Determine the [x, y] coordinate at the center of the cell enclosing the given text.  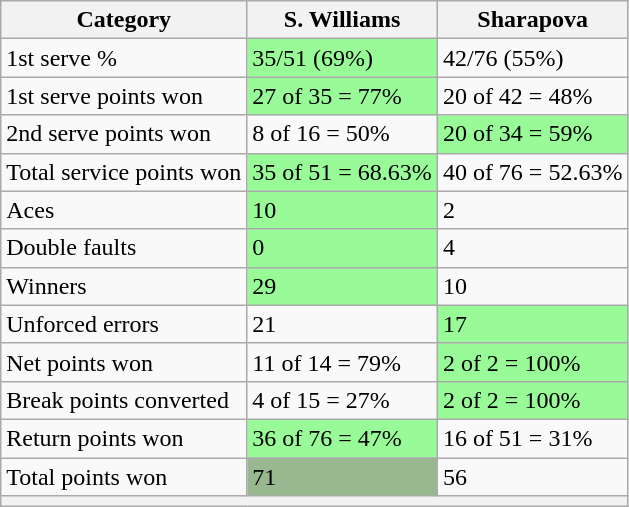
56 [532, 477]
17 [532, 324]
Total points won [124, 477]
20 of 34 = 59% [532, 134]
21 [342, 324]
Double faults [124, 248]
42/76 (55%) [532, 58]
71 [342, 477]
1st serve points won [124, 96]
2nd serve points won [124, 134]
2 [532, 210]
S. Williams [342, 20]
Category [124, 20]
35 of 51 = 68.63% [342, 172]
Unforced errors [124, 324]
Total service points won [124, 172]
4 of 15 = 27% [342, 400]
Winners [124, 286]
20 of 42 = 48% [532, 96]
35/51 (69%) [342, 58]
Sharapova [532, 20]
4 [532, 248]
40 of 76 = 52.63% [532, 172]
Return points won [124, 438]
0 [342, 248]
29 [342, 286]
36 of 76 = 47% [342, 438]
Break points converted [124, 400]
Aces [124, 210]
Net points won [124, 362]
11 of 14 = 79% [342, 362]
27 of 35 = 77% [342, 96]
16 of 51 = 31% [532, 438]
1st serve % [124, 58]
8 of 16 = 50% [342, 134]
